Identify which cell holds the provided text, then report its [X, Y] central coordinate. 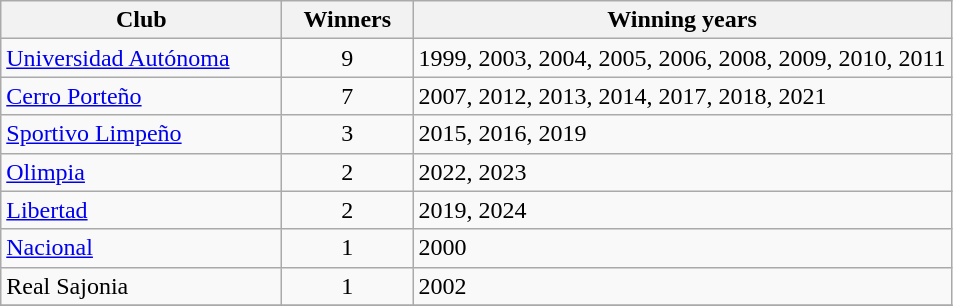
1999, 2003, 2004, 2005, 2006, 2008, 2009, 2010, 2011 [682, 58]
Sportivo Limpeño [142, 134]
2022, 2023 [682, 172]
2002 [682, 286]
2007, 2012, 2013, 2014, 2017, 2018, 2021 [682, 96]
Club [142, 20]
Real Sajonia [142, 286]
2019, 2024 [682, 210]
Universidad Autónoma [142, 58]
2000 [682, 248]
9 [348, 58]
2015, 2016, 2019 [682, 134]
Winners [348, 20]
Cerro Porteño [142, 96]
7 [348, 96]
Libertad [142, 210]
Nacional [142, 248]
3 [348, 134]
Winning years [682, 20]
Olimpia [142, 172]
